Pinpoint the cell where the given text exists, returning its (x, y) midpoint coordinate. 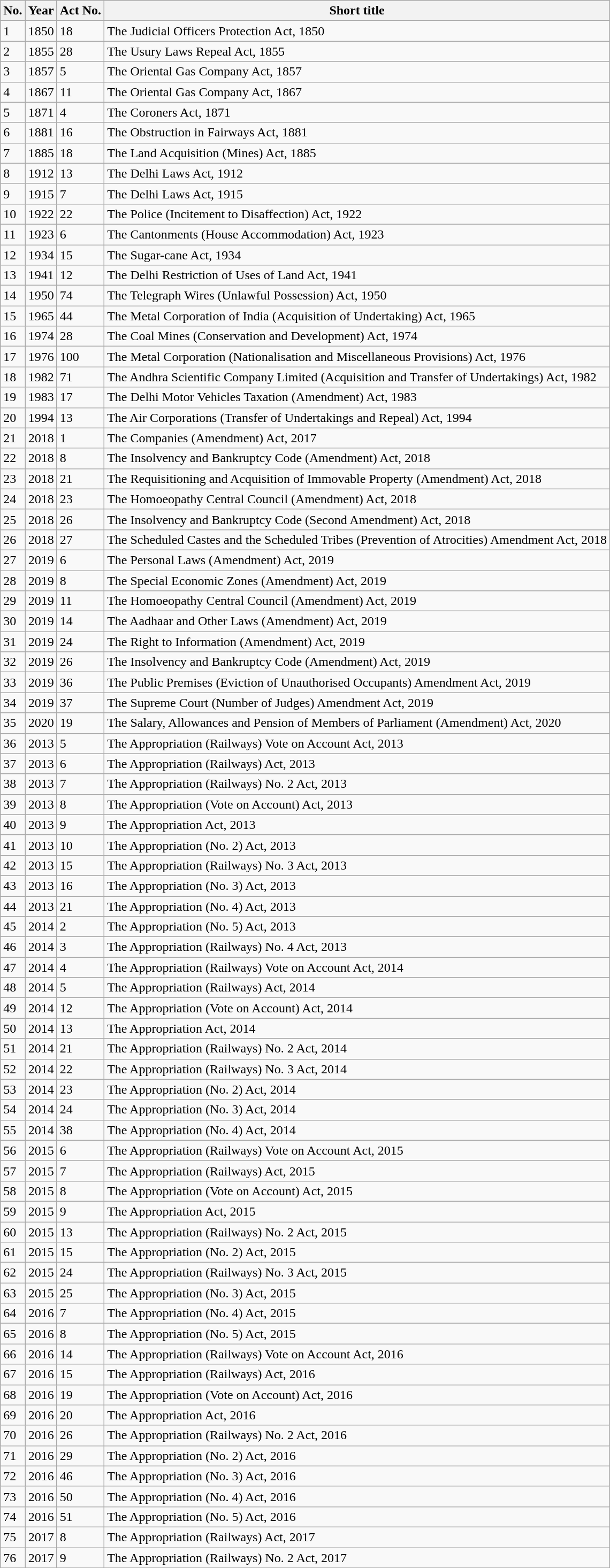
The Appropriation (Railways) Vote on Account Act, 2015 (357, 1150)
The Appropriation (Railways) Act, 2016 (357, 1374)
1965 (41, 316)
The Appropriation (No. 4) Act, 2013 (357, 906)
Short title (357, 11)
The Appropriation (Railways) No. 3 Act, 2014 (357, 1069)
41 (13, 845)
The Police (Incitement to Disaffection) Act, 1922 (357, 214)
The Homoeopathy Central Council (Amendment) Act, 2018 (357, 499)
The Appropriation (No. 3) Act, 2015 (357, 1293)
The Appropriation (Railways) No. 3 Act, 2015 (357, 1273)
52 (13, 1069)
55 (13, 1130)
65 (13, 1334)
The Appropriation (No. 5) Act, 2015 (357, 1334)
The Appropriation (Railways) Vote on Account Act, 2016 (357, 1354)
1871 (41, 112)
39 (13, 804)
The Appropriation (No. 2) Act, 2013 (357, 845)
The Appropriation (Railways) No. 2 Act, 2015 (357, 1232)
31 (13, 642)
1994 (41, 418)
75 (13, 1537)
32 (13, 662)
The Homoeopathy Central Council (Amendment) Act, 2019 (357, 601)
The Appropriation (Railways) Vote on Account Act, 2014 (357, 967)
The Appropriation (Railways) No. 2 Act, 2016 (357, 1435)
The Requisitioning and Acquisition of Immovable Property (Amendment) Act, 2018 (357, 479)
1857 (41, 72)
The Appropriation (No. 3) Act, 2013 (357, 886)
The Appropriation (No. 2) Act, 2014 (357, 1089)
The Aadhaar and Other Laws (Amendment) Act, 2019 (357, 621)
33 (13, 682)
30 (13, 621)
The Coal Mines (Conservation and Development) Act, 1974 (357, 336)
The Delhi Restriction of Uses of Land Act, 1941 (357, 275)
The Appropriation (No. 5) Act, 2013 (357, 927)
62 (13, 1273)
The Metal Corporation (Nationalisation and Miscellaneous Provisions) Act, 1976 (357, 357)
The Appropriation (Railways) Act, 2014 (357, 988)
58 (13, 1191)
The Appropriation (Railways) No. 4 Act, 2013 (357, 947)
1881 (41, 133)
1923 (41, 234)
76 (13, 1558)
The Appropriation (Railways) Act, 2013 (357, 764)
1922 (41, 214)
Year (41, 11)
59 (13, 1211)
The Obstruction in Fairways Act, 1881 (357, 133)
The Appropriation (Railways) No. 2 Act, 2013 (357, 784)
47 (13, 967)
The Appropriation (No. 2) Act, 2015 (357, 1252)
1982 (41, 377)
The Cantonments (House Accommodation) Act, 1923 (357, 234)
35 (13, 723)
The Appropriation (No. 2) Act, 2016 (357, 1456)
1912 (41, 173)
67 (13, 1374)
The Appropriation (Vote on Account) Act, 2013 (357, 804)
The Oriental Gas Company Act, 1857 (357, 72)
The Appropriation (No. 4) Act, 2015 (357, 1313)
49 (13, 1008)
The Delhi Motor Vehicles Taxation (Amendment) Act, 1983 (357, 397)
56 (13, 1150)
63 (13, 1293)
The Coroners Act, 1871 (357, 112)
100 (80, 357)
Act No. (80, 11)
The Air Corporations (Transfer of Undertakings and Repeal) Act, 1994 (357, 418)
1850 (41, 31)
No. (13, 11)
The Appropriation (Railways) Vote on Account Act, 2013 (357, 743)
42 (13, 865)
34 (13, 703)
The Scheduled Castes and the Scheduled Tribes (Prevention of Atrocities) Amendment Act, 2018 (357, 540)
The Appropriation (No. 3) Act, 2014 (357, 1110)
54 (13, 1110)
1941 (41, 275)
43 (13, 886)
The Appropriation (Vote on Account) Act, 2015 (357, 1191)
The Appropriation (Railways) No. 3 Act, 2013 (357, 865)
68 (13, 1395)
The Telegraph Wires (Unlawful Possession) Act, 1950 (357, 296)
The Special Economic Zones (Amendment) Act, 2019 (357, 580)
The Personal Laws (Amendment) Act, 2019 (357, 560)
The Insolvency and Bankruptcy Code (Amendment) Act, 2019 (357, 662)
1934 (41, 255)
The Appropriation (Vote on Account) Act, 2016 (357, 1395)
The Oriental Gas Company Act, 1867 (357, 92)
73 (13, 1496)
66 (13, 1354)
The Sugar-cane Act, 1934 (357, 255)
The Appropriation (No. 3) Act, 2016 (357, 1476)
69 (13, 1415)
The Land Acquisition (Mines) Act, 1885 (357, 153)
The Appropriation (No. 5) Act, 2016 (357, 1517)
45 (13, 927)
The Usury Laws Repeal Act, 1855 (357, 51)
The Delhi Laws Act, 1912 (357, 173)
1974 (41, 336)
1885 (41, 153)
1867 (41, 92)
The Public Premises (Eviction of Unauthorised Occupants) Amendment Act, 2019 (357, 682)
The Appropriation Act, 2013 (357, 825)
64 (13, 1313)
1976 (41, 357)
The Appropriation (No. 4) Act, 2016 (357, 1496)
40 (13, 825)
The Right to Information (Amendment) Act, 2019 (357, 642)
The Companies (Amendment) Act, 2017 (357, 438)
70 (13, 1435)
The Appropriation (No. 4) Act, 2014 (357, 1130)
57 (13, 1171)
The Appropriation (Railways) No. 2 Act, 2017 (357, 1558)
The Insolvency and Bankruptcy Code (Second Amendment) Act, 2018 (357, 519)
2020 (41, 723)
The Appropriation (Railways) Act, 2017 (357, 1537)
1950 (41, 296)
The Insolvency and Bankruptcy Code (Amendment) Act, 2018 (357, 458)
The Appropriation Act, 2014 (357, 1028)
48 (13, 988)
1855 (41, 51)
The Supreme Court (Number of Judges) Amendment Act, 2019 (357, 703)
The Appropriation (Railways) No. 2 Act, 2014 (357, 1049)
The Appropriation Act, 2016 (357, 1415)
The Appropriation (Railways) Act, 2015 (357, 1171)
The Judicial Officers Protection Act, 1850 (357, 31)
1915 (41, 194)
53 (13, 1089)
1983 (41, 397)
The Delhi Laws Act, 1915 (357, 194)
61 (13, 1252)
The Salary, Allowances and Pension of Members of Parliament (Amendment) Act, 2020 (357, 723)
The Metal Corporation of India (Acquisition of Undertaking) Act, 1965 (357, 316)
The Andhra Scientific Company Limited (Acquisition and Transfer of Undertakings) Act, 1982 (357, 377)
The Appropriation (Vote on Account) Act, 2014 (357, 1008)
72 (13, 1476)
60 (13, 1232)
The Appropriation Act, 2015 (357, 1211)
